Return [X, Y] of the center of cell containing provided text 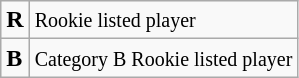
R [15, 20]
Rookie listed player [164, 20]
B [15, 58]
Category B Rookie listed player [164, 58]
